Return (x, y) of the center of cell containing provided text 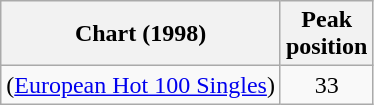
Chart (1998) (141, 34)
33 (326, 85)
Peakposition (326, 34)
(European Hot 100 Singles) (141, 85)
